Extract the [x, y] coordinate from the center of the cell holding the provided text.  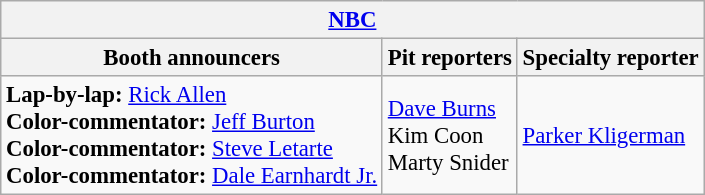
Lap-by-lap: Rick AllenColor-commentator: Jeff BurtonColor-commentator: Steve LetarteColor-commentator: Dale Earnhardt Jr. [192, 136]
Parker Kligerman [610, 136]
NBC [352, 20]
Dave BurnsKim CoonMarty Snider [450, 136]
Specialty reporter [610, 58]
Booth announcers [192, 58]
Pit reporters [450, 58]
